From the cell containing the given text, extract its center point as (X, Y) coordinate. 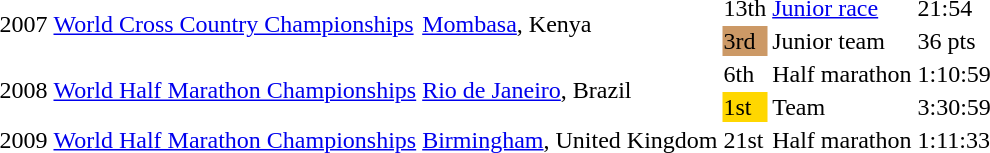
6th (745, 74)
Junior team (842, 41)
Team (842, 107)
Half marathon (842, 74)
Rio de Janeiro, Brazil (570, 90)
World Half Marathon Championships (235, 90)
1st (745, 107)
3rd (745, 41)
